Output the [X, Y] coordinate of the center of the cell containing the given text.  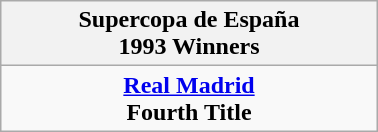
Supercopa de España 1993 Winners [189, 34]
Real MadridFourth Title [189, 98]
